Scan for the cell matching the given text and deliver its (X, Y) coordinate at center. 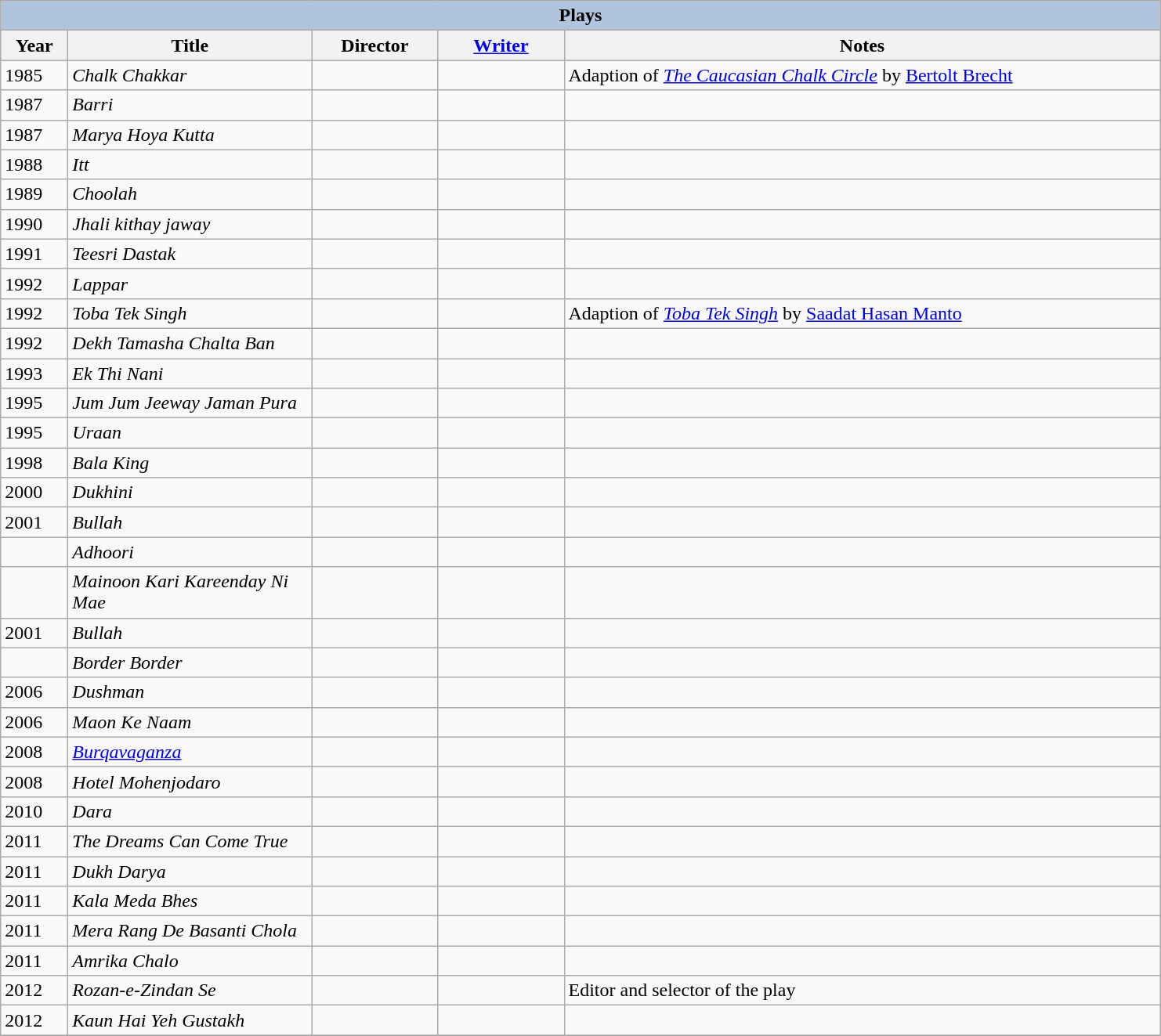
Marya Hoya Kutta (190, 135)
Rozan-e-Zindan Se (190, 991)
2010 (34, 811)
The Dreams Can Come True (190, 841)
Barri (190, 105)
Hotel Mohenjodaro (190, 782)
Kaun Hai Yeh Gustakh (190, 1020)
Uraan (190, 433)
Notes (862, 45)
Dushman (190, 692)
Jum Jum Jeeway Jaman Pura (190, 403)
Amrika Chalo (190, 961)
Bala King (190, 463)
1988 (34, 164)
Adaption of The Caucasian Chalk Circle by Bertolt Brecht (862, 75)
Dekh Tamasha Chalta Ban (190, 343)
Choolah (190, 194)
Adhoori (190, 552)
Adaption of Toba Tek Singh by Saadat Hasan Manto (862, 313)
Jhali kithay jaway (190, 224)
Year (34, 45)
Chalk Chakkar (190, 75)
1989 (34, 194)
1993 (34, 374)
Title (190, 45)
Ek Thi Nani (190, 374)
Mainoon Kari Kareenday Ni Mae (190, 592)
1998 (34, 463)
Mera Rang De Basanti Chola (190, 931)
Director (374, 45)
Teesri Dastak (190, 254)
1990 (34, 224)
Lappar (190, 283)
Itt (190, 164)
Kala Meda Bhes (190, 901)
Border Border (190, 662)
Plays (580, 16)
Dukh Darya (190, 872)
Editor and selector of the play (862, 991)
Toba Tek Singh (190, 313)
Maon Ke Naam (190, 722)
Dukhini (190, 493)
Writer (501, 45)
Dara (190, 811)
2000 (34, 493)
1985 (34, 75)
1991 (34, 254)
Burqavaganza (190, 752)
